For the text-containing cell, return its midpoint in (x, y) coordinate format. 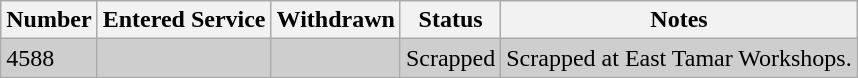
Notes (679, 20)
Scrapped (450, 58)
Status (450, 20)
Entered Service (184, 20)
Withdrawn (336, 20)
Scrapped at East Tamar Workshops. (679, 58)
4588 (49, 58)
Number (49, 20)
